From the cell containing the given text, extract its center point as (x, y) coordinate. 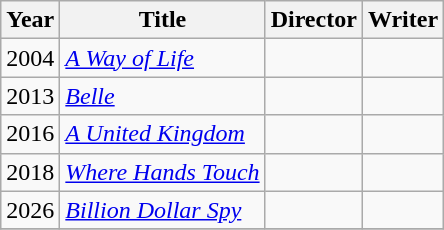
Writer (402, 20)
Belle (162, 96)
Where Hands Touch (162, 172)
2013 (30, 96)
A United Kingdom (162, 134)
Title (162, 20)
2004 (30, 58)
2018 (30, 172)
A Way of Life (162, 58)
Billion Dollar Spy (162, 210)
2016 (30, 134)
Director (314, 20)
Year (30, 20)
2026 (30, 210)
